Pinpoint the cell where the given text exists, returning its (X, Y) midpoint coordinate. 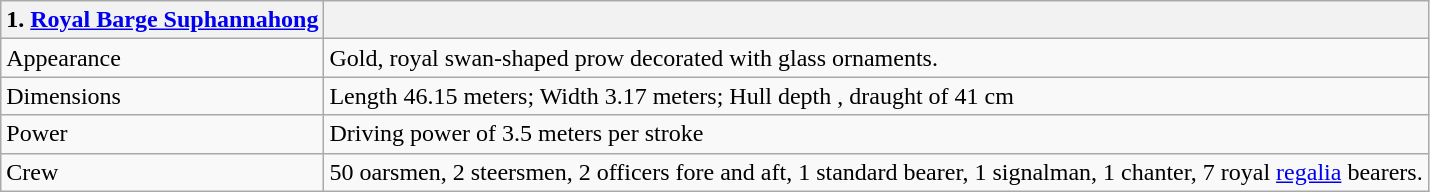
Crew (162, 172)
Gold, royal swan-shaped prow decorated with glass ornaments. (876, 58)
Driving power of 3.5 meters per stroke (876, 134)
1. Royal Barge Suphannahong (162, 20)
Length 46.15 meters; Width 3.17 meters; Hull depth , draught of 41 cm (876, 96)
50 oarsmen, 2 steersmen, 2 officers fore and aft, 1 standard bearer, 1 signalman, 1 chanter, 7 royal regalia bearers. (876, 172)
Dimensions (162, 96)
Power (162, 134)
Appearance (162, 58)
